Output the [x, y] coordinate of the center of the cell containing the given text.  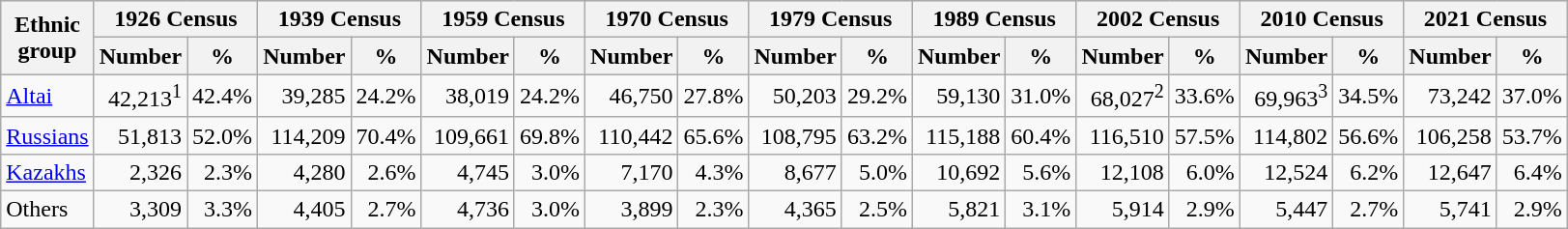
4,280 [304, 172]
1970 Census [667, 19]
3.3% [222, 210]
4,745 [468, 172]
12,524 [1286, 172]
42.4% [222, 97]
2,326 [140, 172]
60.4% [1041, 135]
1989 Census [993, 19]
63.2% [877, 135]
6.2% [1368, 172]
29.2% [877, 97]
114,802 [1286, 135]
114,209 [304, 135]
5,447 [1286, 210]
Russians [47, 135]
31.0% [1041, 97]
27.8% [713, 97]
12,108 [1123, 172]
2.5% [877, 210]
Others [47, 210]
33.6% [1204, 97]
4,365 [795, 210]
3,309 [140, 210]
6.0% [1204, 172]
57.5% [1204, 135]
70.4% [386, 135]
3.1% [1041, 210]
5.6% [1041, 172]
Altai [47, 97]
12,647 [1450, 172]
42,2131 [140, 97]
1939 Census [340, 19]
Ethnicgroup [47, 38]
1959 Census [502, 19]
73,242 [1450, 97]
39,285 [304, 97]
8,677 [795, 172]
109,661 [468, 135]
4,736 [468, 210]
116,510 [1123, 135]
108,795 [795, 135]
56.6% [1368, 135]
2021 Census [1486, 19]
2010 Census [1322, 19]
34.5% [1368, 97]
50,203 [795, 97]
6.4% [1532, 172]
69,9633 [1286, 97]
10,692 [958, 172]
5,821 [958, 210]
38,019 [468, 97]
5,914 [1123, 210]
59,130 [958, 97]
1979 Census [831, 19]
52.0% [222, 135]
2002 Census [1157, 19]
5.0% [877, 172]
5,741 [1450, 210]
53.7% [1532, 135]
65.6% [713, 135]
110,442 [632, 135]
115,188 [958, 135]
3,899 [632, 210]
106,258 [1450, 135]
46,750 [632, 97]
7,170 [632, 172]
2.6% [386, 172]
1926 Census [176, 19]
Kazakhs [47, 172]
4.3% [713, 172]
69.8% [549, 135]
68,0272 [1123, 97]
37.0% [1532, 97]
4,405 [304, 210]
51,813 [140, 135]
